Determine the (X, Y) coordinate at the center of the cell enclosing the given text.  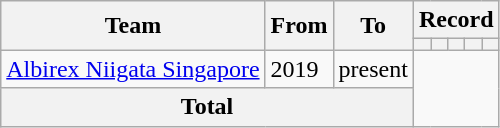
From (299, 26)
To (373, 26)
present (373, 69)
2019 (299, 69)
Total (208, 107)
Team (133, 26)
Record (456, 20)
Albirex Niigata Singapore (133, 69)
